Output the [X, Y] coordinate of the center of the cell containing the given text.  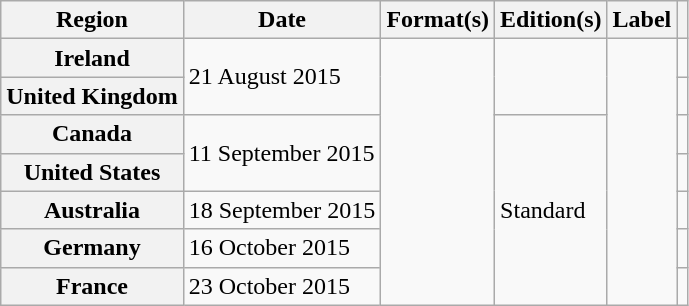
18 September 2015 [282, 210]
Canada [92, 134]
Format(s) [438, 20]
Standard [551, 210]
23 October 2015 [282, 286]
21 August 2015 [282, 77]
France [92, 286]
Date [282, 20]
United Kingdom [92, 96]
Region [92, 20]
16 October 2015 [282, 248]
Germany [92, 248]
Label [642, 20]
United States [92, 172]
11 September 2015 [282, 153]
Australia [92, 210]
Ireland [92, 58]
Edition(s) [551, 20]
